Determine the (x, y) coordinate at the center of the cell enclosing the given text.  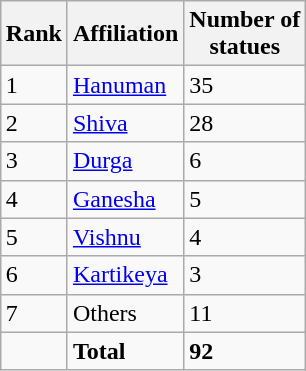
Total (125, 351)
Durga (125, 161)
2 (34, 123)
Rank (34, 34)
35 (245, 85)
Vishnu (125, 237)
Affiliation (125, 34)
Number of statues (245, 34)
Hanuman (125, 85)
Others (125, 313)
1 (34, 85)
7 (34, 313)
Kartikeya (125, 275)
28 (245, 123)
11 (245, 313)
92 (245, 351)
Shiva (125, 123)
Ganesha (125, 199)
